Scan for the cell matching the given text and deliver its [x, y] coordinate at center. 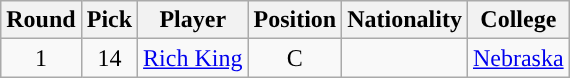
Pick [109, 20]
1 [41, 58]
14 [109, 58]
College [518, 20]
C [295, 58]
Position [295, 20]
Player [193, 20]
Nebraska [518, 58]
Rich King [193, 58]
Round [41, 20]
Nationality [405, 20]
